Determine the (X, Y) coordinate at the center of the cell enclosing the given text.  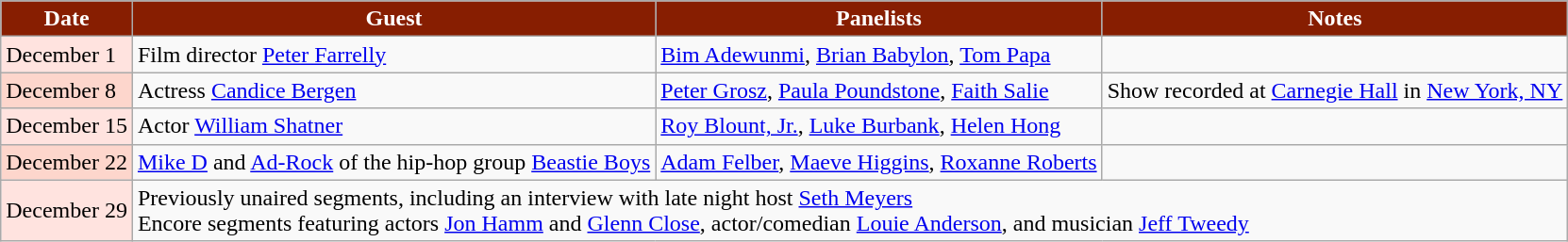
December 22 (67, 162)
Adam Felber, Maeve Higgins, Roxanne Roberts (879, 162)
Peter Grosz, Paula Poundstone, Faith Salie (879, 90)
Film director Peter Farrelly (393, 55)
Mike D and Ad-Rock of the hip-hop group Beastie Boys (393, 162)
December 8 (67, 90)
December 1 (67, 55)
Actor William Shatner (393, 126)
Panelists (879, 19)
December 29 (67, 211)
Show recorded at Carnegie Hall in New York, NY (1335, 90)
December 15 (67, 126)
Date (67, 19)
Actress Candice Bergen (393, 90)
Bim Adewunmi, Brian Babylon, Tom Papa (879, 55)
Roy Blount, Jr., Luke Burbank, Helen Hong (879, 126)
Notes (1335, 19)
Guest (393, 19)
